Identify which cell holds the provided text, then report its (x, y) central coordinate. 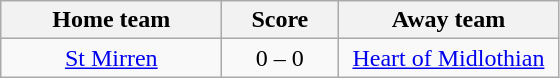
Heart of Midlothian (448, 58)
Score (280, 20)
St Mirren (112, 58)
Away team (448, 20)
Home team (112, 20)
0 – 0 (280, 58)
